Output the [X, Y] coordinate of the center of the cell containing the given text.  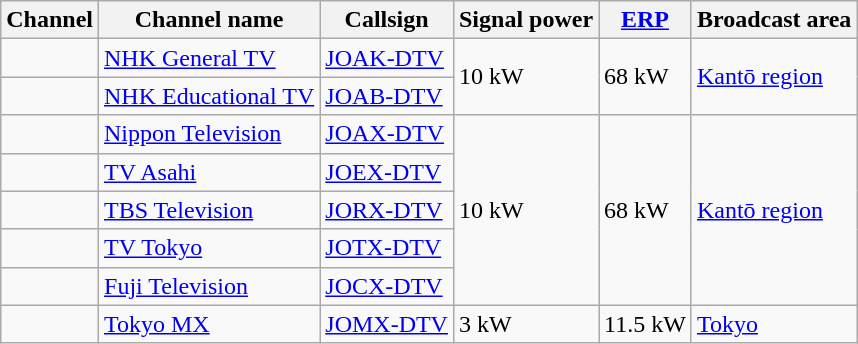
JOMX-DTV [387, 324]
Callsign [387, 20]
JOAX-DTV [387, 134]
TV Tokyo [210, 248]
JOAB-DTV [387, 96]
Channel name [210, 20]
3 kW [526, 324]
NHK General TV [210, 58]
Fuji Television [210, 286]
Broadcast area [774, 20]
JOCX-DTV [387, 286]
JOTX-DTV [387, 248]
JOEX-DTV [387, 172]
Signal power [526, 20]
TBS Television [210, 210]
JORX-DTV [387, 210]
TV Asahi [210, 172]
Channel [50, 20]
JOAK-DTV [387, 58]
ERP [646, 20]
NHK Educational TV [210, 96]
Tokyo MX [210, 324]
11.5 kW [646, 324]
Tokyo [774, 324]
Nippon Television [210, 134]
